Pinpoint the cell where the given text exists, returning its (X, Y) midpoint coordinate. 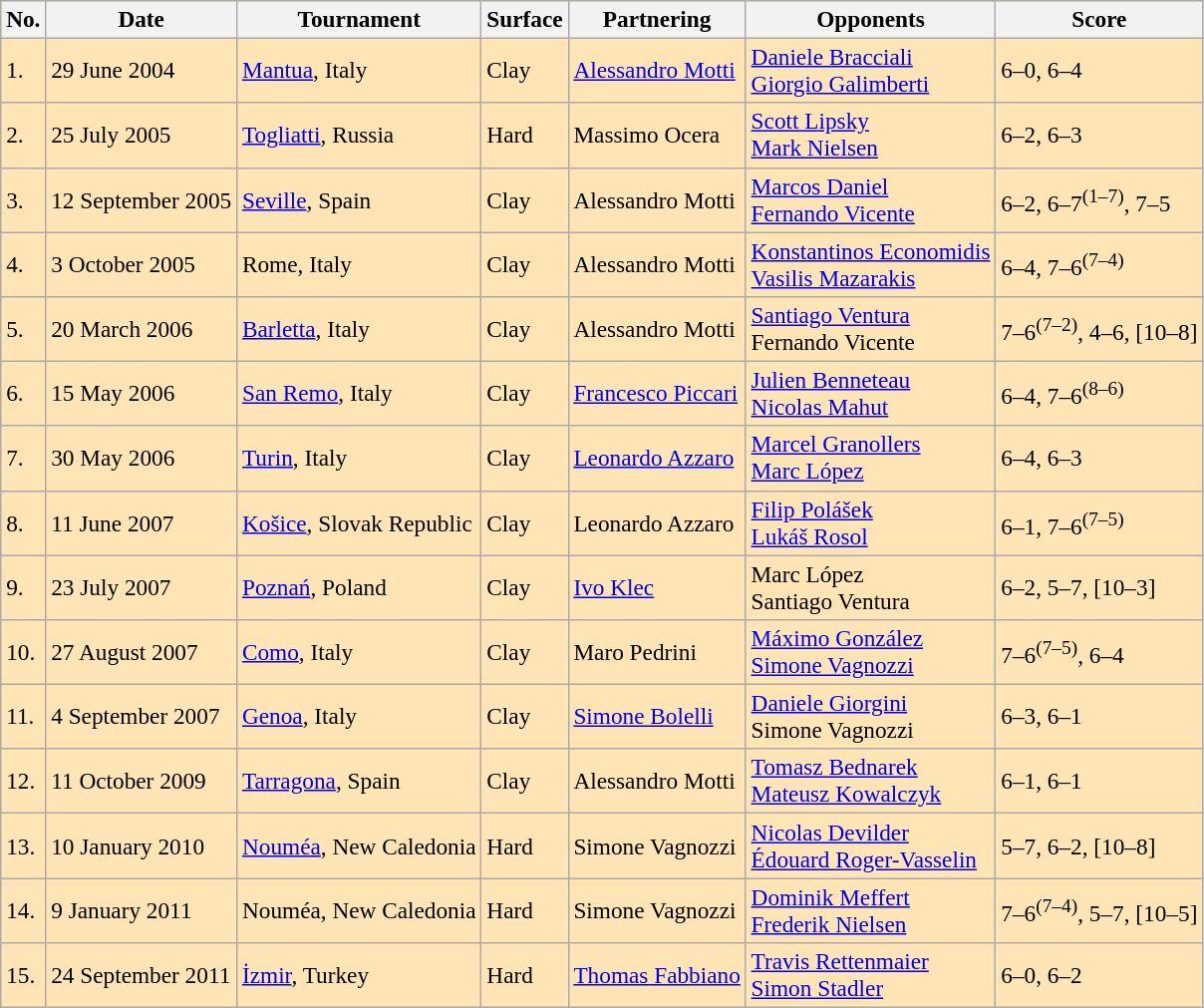
Marc López Santiago Ventura (871, 586)
Thomas Fabbiano (657, 975)
Togliatti, Russia (359, 136)
Maro Pedrini (657, 652)
Genoa, Italy (359, 716)
Tournament (359, 19)
Partnering (657, 19)
4 September 2007 (142, 716)
3 October 2005 (142, 263)
6–4, 7–6(8–6) (1099, 393)
5–7, 6–2, [10–8] (1099, 845)
Konstantinos Economidis Vasilis Mazarakis (871, 263)
20 March 2006 (142, 329)
Dominik Meffert Frederik Nielsen (871, 909)
6–4, 6–3 (1099, 459)
Marcel Granollers Marc López (871, 459)
2. (24, 136)
6. (24, 393)
Tomasz Bednarek Mateusz Kowalczyk (871, 782)
Julien Benneteau Nicolas Mahut (871, 393)
Košice, Slovak Republic (359, 522)
Scott Lipsky Mark Nielsen (871, 136)
15 May 2006 (142, 393)
Poznań, Poland (359, 586)
9. (24, 586)
Seville, Spain (359, 199)
Score (1099, 19)
6–2, 6–3 (1099, 136)
13. (24, 845)
Marcos Daniel Fernando Vicente (871, 199)
7–6(7–2), 4–6, [10–8] (1099, 329)
7–6(7–5), 6–4 (1099, 652)
12. (24, 782)
6–0, 6–4 (1099, 70)
11 October 2009 (142, 782)
25 July 2005 (142, 136)
6–2, 6–7(1–7), 7–5 (1099, 199)
15. (24, 975)
3. (24, 199)
12 September 2005 (142, 199)
Simone Bolelli (657, 716)
Francesco Piccari (657, 393)
San Remo, Italy (359, 393)
İzmir, Turkey (359, 975)
Tarragona, Spain (359, 782)
Mantua, Italy (359, 70)
10. (24, 652)
27 August 2007 (142, 652)
7. (24, 459)
Máximo González Simone Vagnozzi (871, 652)
14. (24, 909)
Santiago Ventura Fernando Vicente (871, 329)
Massimo Ocera (657, 136)
4. (24, 263)
Date (142, 19)
6–0, 6–2 (1099, 975)
Surface (524, 19)
6–2, 5–7, [10–3] (1099, 586)
30 May 2006 (142, 459)
8. (24, 522)
Filip Polášek Lukáš Rosol (871, 522)
Barletta, Italy (359, 329)
6–4, 7–6(7–4) (1099, 263)
29 June 2004 (142, 70)
9 January 2011 (142, 909)
Turin, Italy (359, 459)
Como, Italy (359, 652)
6–1, 7–6(7–5) (1099, 522)
Daniele Bracciali Giorgio Galimberti (871, 70)
No. (24, 19)
10 January 2010 (142, 845)
24 September 2011 (142, 975)
Opponents (871, 19)
6–3, 6–1 (1099, 716)
5. (24, 329)
6–1, 6–1 (1099, 782)
23 July 2007 (142, 586)
11. (24, 716)
1. (24, 70)
7–6(7–4), 5–7, [10–5] (1099, 909)
11 June 2007 (142, 522)
Daniele Giorgini Simone Vagnozzi (871, 716)
Travis Rettenmaier Simon Stadler (871, 975)
Ivo Klec (657, 586)
Rome, Italy (359, 263)
Nicolas Devilder Édouard Roger-Vasselin (871, 845)
